Return [x, y] of the center of cell containing provided text 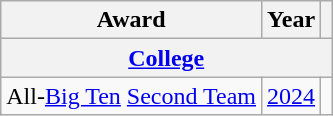
College [166, 58]
Year [292, 20]
All-Big Ten Second Team [132, 96]
Award [132, 20]
2024 [292, 96]
